Identify which cell holds the provided text, then report its [X, Y] central coordinate. 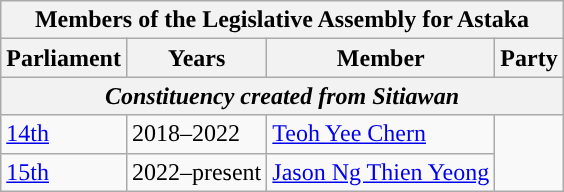
Party [529, 58]
Jason Ng Thien Yeong [381, 172]
15th [64, 172]
Members of the Legislative Assembly for Astaka [282, 20]
Teoh Yee Chern [381, 134]
Member [381, 58]
Constituency created from Sitiawan [282, 96]
2022–present [196, 172]
14th [64, 134]
Years [196, 58]
Parliament [64, 58]
2018–2022 [196, 134]
